Capture the cell that displays the provided text and extract its [X, Y] central coordinate. 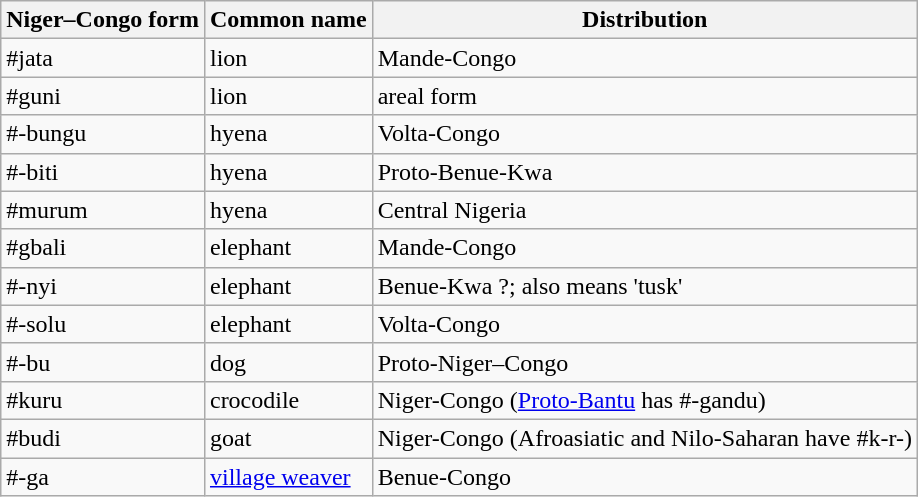
#murum [103, 210]
Niger-Congo (Proto-Bantu has #-gandu) [644, 400]
#jata [103, 58]
Benue-Congo [644, 477]
Niger–Congo form [103, 20]
Proto-Niger–Congo [644, 362]
Common name [288, 20]
village weaver [288, 477]
#-solu [103, 324]
#-bu [103, 362]
#-nyi [103, 286]
areal form [644, 96]
goat [288, 438]
Central Nigeria [644, 210]
#-bungu [103, 134]
#budi [103, 438]
Distribution [644, 20]
#guni [103, 96]
Benue-Kwa ?; also means 'tusk' [644, 286]
crocodile [288, 400]
#gbali [103, 248]
Proto-Benue-Kwa [644, 172]
dog [288, 362]
Niger-Congo (Afroasiatic and Nilo-Saharan have #k-r-) [644, 438]
#-ga [103, 477]
#kuru [103, 400]
#-biti [103, 172]
